Determine the (x, y) coordinate at the center of the cell enclosing the given text.  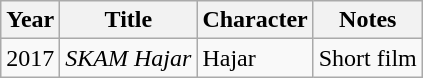
SKAM Hajar (128, 58)
Year (30, 20)
Character (255, 20)
Notes (368, 20)
Hajar (255, 58)
2017 (30, 58)
Short film (368, 58)
Title (128, 20)
